Search for the cell housing the specified text and yield its [X, Y] center coordinate. 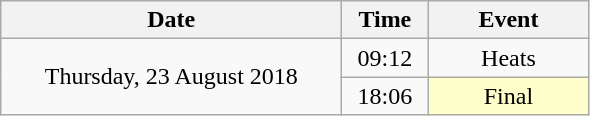
09:12 [385, 58]
18:06 [385, 96]
Time [385, 20]
Date [172, 20]
Thursday, 23 August 2018 [172, 77]
Final [508, 96]
Heats [508, 58]
Event [508, 20]
